Detect which cell encompasses the target text, then output its (x, y) center coordinate. 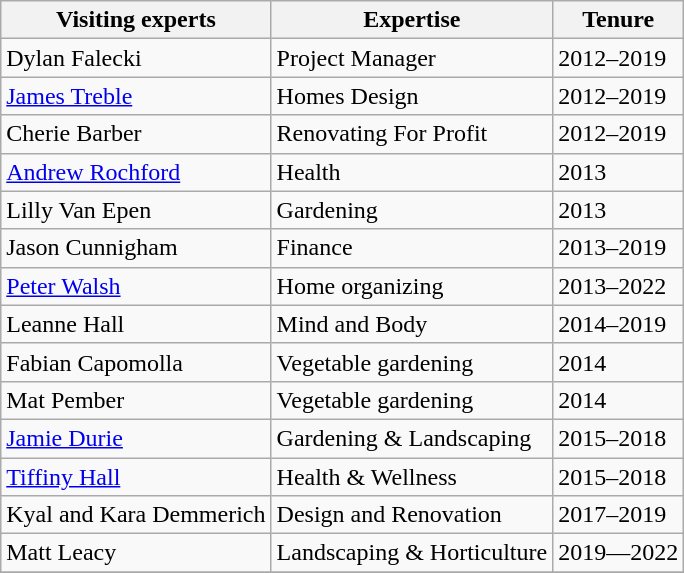
Matt Leacy (136, 553)
Home organizing (412, 286)
Mind and Body (412, 324)
2017–2019 (618, 515)
Lilly Van Epen (136, 210)
Dylan Falecki (136, 58)
Visiting experts (136, 20)
Andrew Rochford (136, 172)
Gardening (412, 210)
Gardening & Landscaping (412, 438)
Fabian Capomolla (136, 362)
Tiffiny Hall (136, 477)
Health (412, 172)
Mat Pember (136, 400)
Leanne Hall (136, 324)
Landscaping & Horticulture (412, 553)
Finance (412, 248)
Expertise (412, 20)
Jamie Durie (136, 438)
2013–2019 (618, 248)
2013–2022 (618, 286)
Health & Wellness (412, 477)
Design and Renovation (412, 515)
Homes Design (412, 96)
Tenure (618, 20)
2019—2022 (618, 553)
2014–2019 (618, 324)
James Treble (136, 96)
Renovating For Profit (412, 134)
Project Manager (412, 58)
Peter Walsh (136, 286)
Cherie Barber (136, 134)
Kyal and Kara Demmerich (136, 515)
Jason Cunnigham (136, 248)
